Locate the cell with the specified text and output its (X, Y) center coordinate. 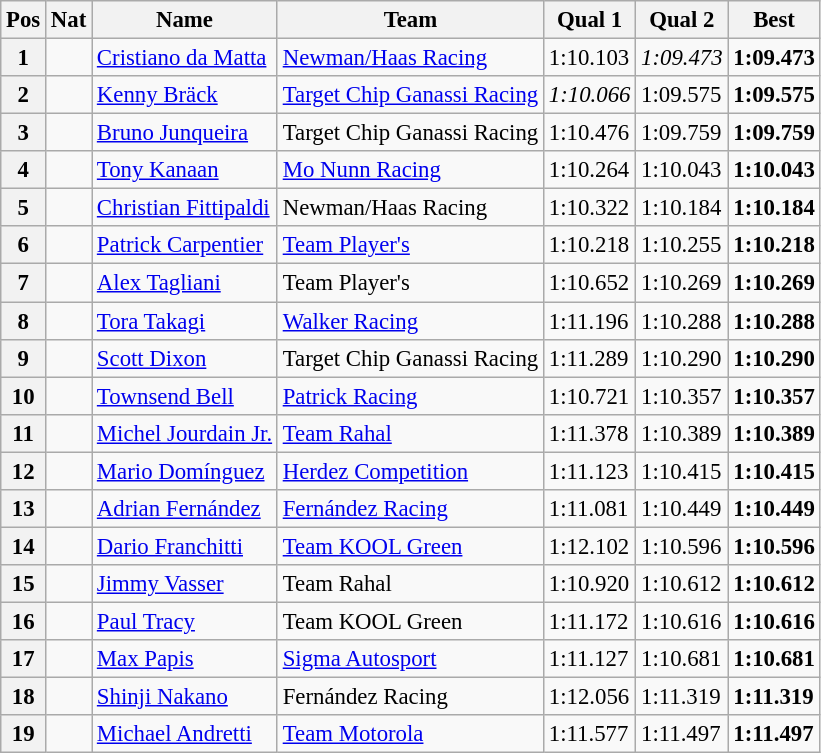
1:11.123 (589, 471)
Best (774, 20)
16 (24, 621)
2 (24, 95)
1:10.652 (589, 283)
Jimmy Vasser (185, 584)
Christian Fittipaldi (185, 208)
Mario Domínguez (185, 471)
18 (24, 697)
1:12.056 (589, 697)
Townsend Bell (185, 396)
1:11.127 (589, 659)
Mo Nunn Racing (410, 170)
5 (24, 208)
Nat (69, 20)
1 (24, 58)
1:10.721 (589, 396)
14 (24, 546)
15 (24, 584)
1:10.264 (589, 170)
1:10.103 (589, 58)
10 (24, 396)
Michel Jourdain Jr. (185, 433)
9 (24, 358)
Scott Dixon (185, 358)
3 (24, 133)
Herdez Competition (410, 471)
1:11.172 (589, 621)
Paul Tracy (185, 621)
1:10.322 (589, 208)
Team (410, 20)
1:11.577 (589, 734)
Kenny Bräck (185, 95)
Cristiano da Matta (185, 58)
1:10.920 (589, 584)
1:11.289 (589, 358)
17 (24, 659)
Team Motorola (410, 734)
Tony Kanaan (185, 170)
1:11.378 (589, 433)
Sigma Autosport (410, 659)
1:10.066 (589, 95)
6 (24, 245)
Walker Racing (410, 321)
19 (24, 734)
Pos (24, 20)
Max Papis (185, 659)
13 (24, 509)
Name (185, 20)
4 (24, 170)
1:10.476 (589, 133)
1:10.255 (682, 245)
1:11.081 (589, 509)
Bruno Junqueira (185, 133)
Michael Andretti (185, 734)
Patrick Racing (410, 396)
Qual 1 (589, 20)
Adrian Fernández (185, 509)
Dario Franchitti (185, 546)
8 (24, 321)
1:12.102 (589, 546)
Qual 2 (682, 20)
11 (24, 433)
7 (24, 283)
12 (24, 471)
Shinji Nakano (185, 697)
Patrick Carpentier (185, 245)
Alex Tagliani (185, 283)
1:11.196 (589, 321)
Tora Takagi (185, 321)
